Extract the (x, y) coordinate from the center of the cell holding the provided text.  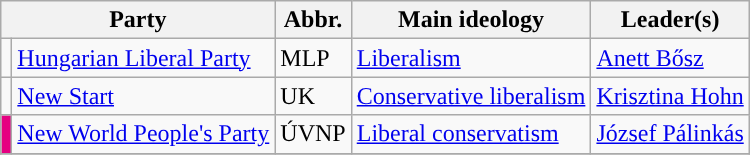
Hungarian Liberal Party (144, 58)
New Start (144, 96)
ÚVNP (313, 134)
Abbr. (313, 20)
Party (138, 20)
MLP (313, 58)
UK (313, 96)
Liberalism (471, 58)
Conservative liberalism (471, 96)
Anett Bősz (670, 58)
Leader(s) (670, 20)
Liberal conservatism (471, 134)
Main ideology (471, 20)
Krisztina Hohn (670, 96)
József Pálinkás (670, 134)
New World People's Party (144, 134)
